For the text-containing cell, return its midpoint in [X, Y] coordinate format. 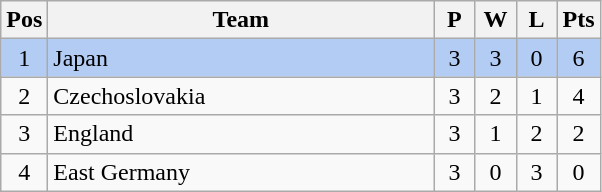
P [454, 20]
Pos [24, 20]
L [536, 20]
W [496, 20]
6 [578, 58]
East Germany [241, 172]
Japan [241, 58]
Team [241, 20]
England [241, 134]
Pts [578, 20]
Czechoslovakia [241, 96]
